Find where the given text appears and provide that cell's center as [x, y] coordinate. 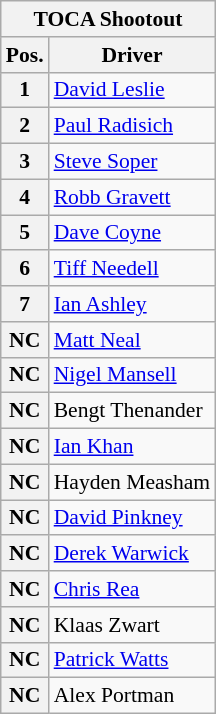
1 [25, 90]
2 [25, 126]
Ian Ashley [132, 304]
Chris Rea [132, 589]
TOCA Shootout [108, 19]
Derek Warwick [132, 554]
Klaas Zwart [132, 625]
4 [25, 197]
5 [25, 233]
Steve Soper [132, 162]
7 [25, 304]
Tiff Needell [132, 269]
Nigel Mansell [132, 375]
Alex Portman [132, 696]
Bengt Thenander [132, 411]
Paul Radisich [132, 126]
Matt Neal [132, 340]
Driver [132, 55]
Robb Gravett [132, 197]
6 [25, 269]
Pos. [25, 55]
Ian Khan [132, 447]
3 [25, 162]
Patrick Watts [132, 660]
David Pinkney [132, 518]
David Leslie [132, 90]
Hayden Measham [132, 482]
Dave Coyne [132, 233]
